For the text-containing cell, return its midpoint in [X, Y] coordinate format. 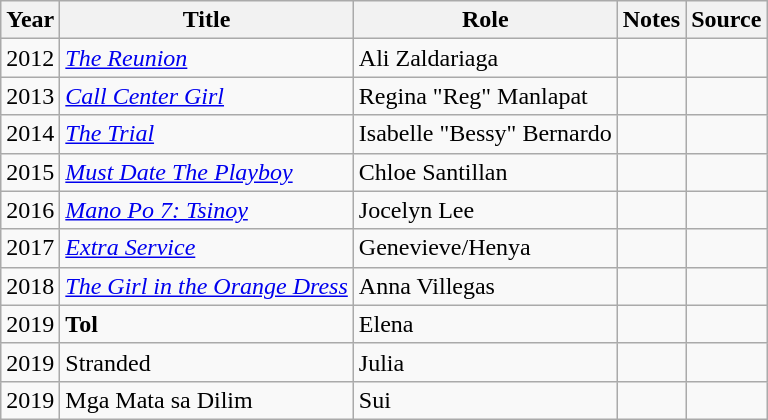
2014 [30, 134]
Ali Zaldariaga [485, 58]
Regina "Reg" Manlapat [485, 96]
2017 [30, 248]
The Trial [207, 134]
Source [726, 20]
Title [207, 20]
Jocelyn Lee [485, 210]
Anna Villegas [485, 286]
Call Center Girl [207, 96]
The Girl in the Orange Dress [207, 286]
Sui [485, 400]
Year [30, 20]
Stranded [207, 362]
Extra Service [207, 248]
Tol [207, 324]
2013 [30, 96]
Julia [485, 362]
Mano Po 7: Tsinoy [207, 210]
Role [485, 20]
Must Date The Playboy [207, 172]
The Reunion [207, 58]
Isabelle "Bessy" Bernardo [485, 134]
2018 [30, 286]
2016 [30, 210]
Notes [651, 20]
Chloe Santillan [485, 172]
2012 [30, 58]
2015 [30, 172]
Elena [485, 324]
Genevieve/Henya [485, 248]
Mga Mata sa Dilim [207, 400]
